Search for the cell housing the specified text and yield its [X, Y] center coordinate. 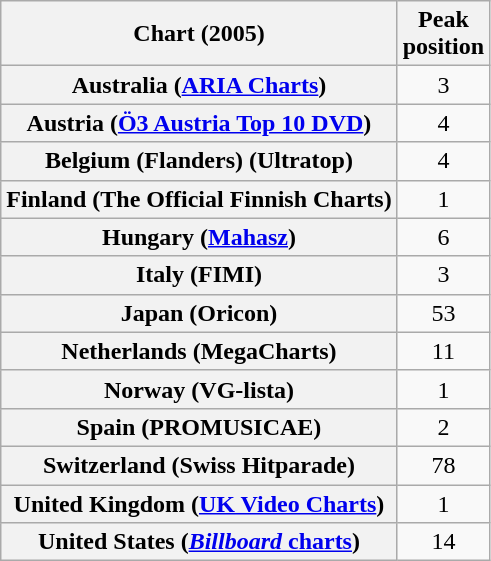
Spain (PROMUSICAE) [199, 427]
Australia (ARIA Charts) [199, 85]
11 [443, 351]
United States (Billboard charts) [199, 542]
78 [443, 465]
Belgium (Flanders) (Ultratop) [199, 161]
Norway (VG-lista) [199, 389]
Austria (Ö3 Austria Top 10 DVD) [199, 123]
2 [443, 427]
6 [443, 237]
Switzerland (Swiss Hitparade) [199, 465]
Finland (The Official Finnish Charts) [199, 199]
Hungary (Mahasz) [199, 237]
Netherlands (MegaCharts) [199, 351]
53 [443, 313]
Chart (2005) [199, 34]
14 [443, 542]
Peakposition [443, 34]
Japan (Oricon) [199, 313]
Italy (FIMI) [199, 275]
United Kingdom (UK Video Charts) [199, 503]
